Return (x, y) of the center of cell containing provided text 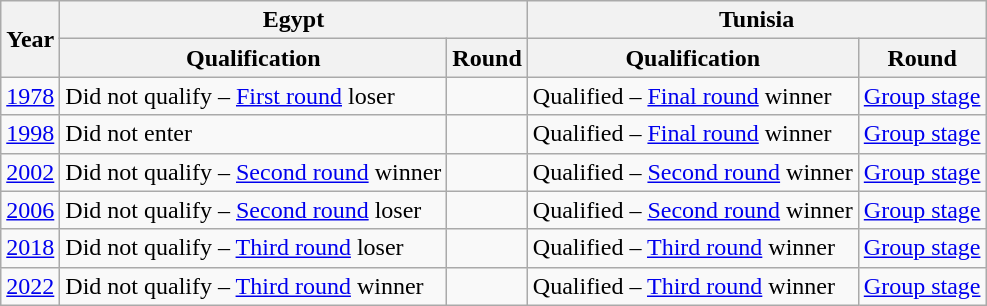
2002 (30, 172)
Did not qualify – Second round winner (254, 172)
Did not qualify – Third round winner (254, 286)
Did not qualify – Second round loser (254, 210)
Did not enter (254, 134)
Egypt (294, 20)
2022 (30, 286)
1978 (30, 96)
1998 (30, 134)
2006 (30, 210)
2018 (30, 248)
Tunisia (756, 20)
Did not qualify – First round loser (254, 96)
Year (30, 39)
Did not qualify – Third round loser (254, 248)
